Locate the cell with the specified text and output its (x, y) center coordinate. 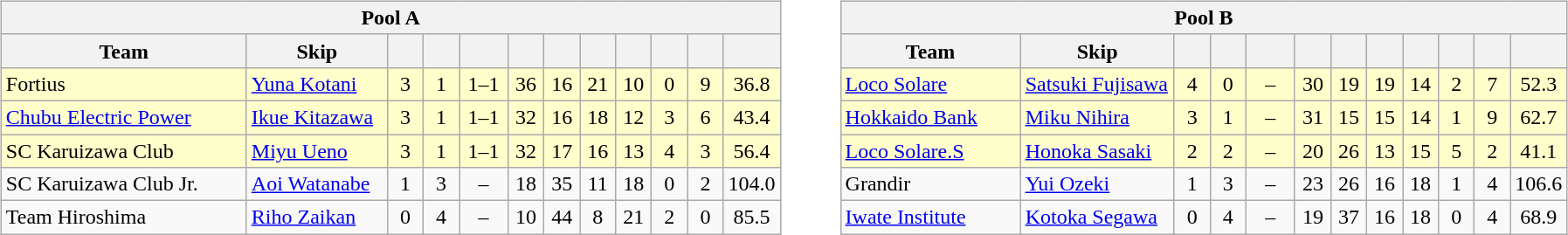
8 (597, 218)
12 (634, 117)
5 (1457, 151)
36.8 (751, 84)
37 (1349, 218)
68.9 (1539, 218)
43.4 (751, 117)
62.7 (1539, 117)
6 (706, 117)
Pool A (390, 17)
11 (597, 184)
7 (1492, 84)
104.0 (751, 184)
23 (1312, 184)
41.1 (1539, 151)
Miku Nihira (1097, 117)
20 (1312, 151)
Miyu Ueno (316, 151)
Pool B (1204, 17)
Team Hiroshima (124, 218)
Satsuki Fujisawa (1097, 84)
Riho Zaikan (316, 218)
52.3 (1539, 84)
Chubu Electric Power (124, 117)
36 (526, 84)
Honoka Sasaki (1097, 151)
SC Karuizawa Club Jr. (124, 184)
Ikue Kitazawa (316, 117)
106.6 (1539, 184)
17 (563, 151)
Loco Solare (930, 84)
Yuna Kotani (316, 84)
44 (563, 218)
85.5 (751, 218)
30 (1312, 84)
Iwate Institute (930, 218)
Aoi Watanabe (316, 184)
Loco Solare.S (930, 151)
35 (563, 184)
Kotoka Segawa (1097, 218)
Grandir (930, 184)
31 (1312, 117)
56.4 (751, 151)
SC Karuizawa Club (124, 151)
Fortius (124, 84)
Hokkaido Bank (930, 117)
Yui Ozeki (1097, 184)
